From the cell containing the given text, extract its center point as (X, Y) coordinate. 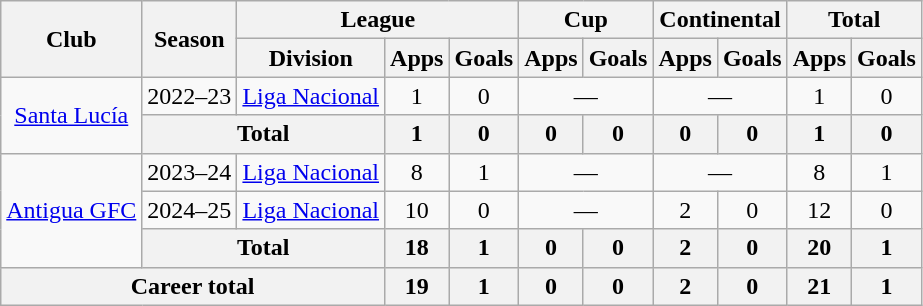
2024–25 (190, 210)
18 (417, 248)
2023–24 (190, 172)
Division (311, 58)
12 (819, 210)
Career total (193, 286)
Santa Lucía (72, 115)
Continental (720, 20)
Cup (586, 20)
Antigua GFC (72, 210)
2022–23 (190, 96)
19 (417, 286)
20 (819, 248)
21 (819, 286)
Club (72, 39)
10 (417, 210)
Season (190, 39)
League (378, 20)
